Extract the [X, Y] coordinate from the center of the cell holding the provided text.  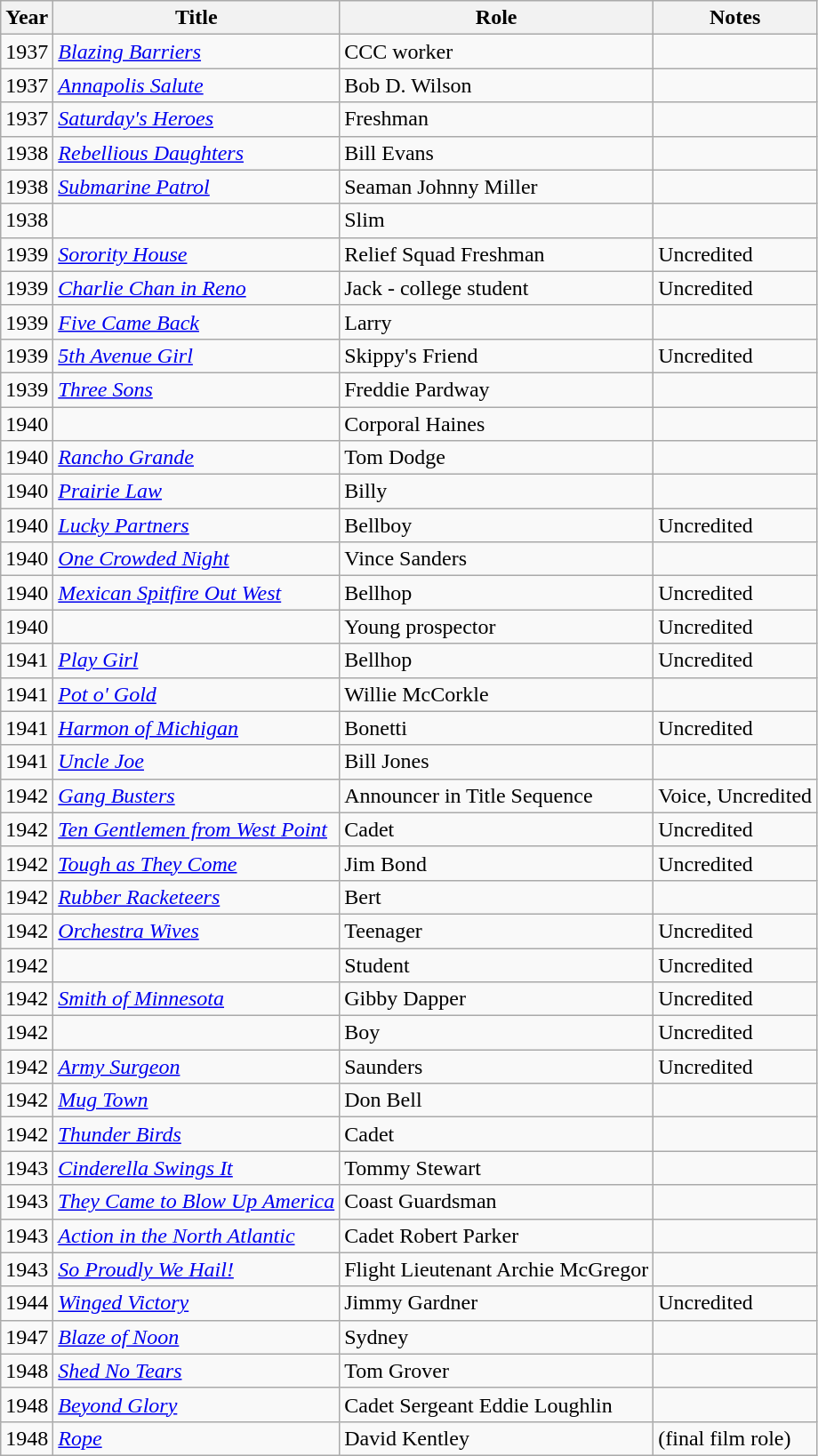
CCC worker [496, 52]
Bill Evans [496, 153]
Bonetti [496, 728]
So Proudly We Hail! [196, 1269]
Bellboy [496, 525]
Bert [496, 897]
Announcer in Title Sequence [496, 796]
Skippy's Friend [496, 356]
Jimmy Gardner [496, 1303]
Saturday's Heroes [196, 119]
Jim Bond [496, 863]
Lucky Partners [196, 525]
Willie McCorkle [496, 694]
Prairie Law [196, 492]
They Came to Blow Up America [196, 1202]
Tough as They Come [196, 863]
Cinderella Swings It [196, 1168]
Year [27, 18]
1944 [27, 1303]
Pot o' Gold [196, 694]
Billy [496, 492]
Thunder Birds [196, 1134]
Larry [496, 322]
Boy [496, 1033]
Action in the North Atlantic [196, 1236]
Harmon of Michigan [196, 728]
Student [496, 964]
Seaman Johnny Miller [496, 187]
One Crowded Night [196, 559]
Smith of Minnesota [196, 999]
Mug Town [196, 1100]
Rubber Racketeers [196, 897]
Winged Victory [196, 1303]
Submarine Patrol [196, 187]
Relief Squad Freshman [496, 254]
Tom Dodge [496, 458]
Coast Guardsman [496, 1202]
Sorority House [196, 254]
Teenager [496, 931]
Rebellious Daughters [196, 153]
Shed No Tears [196, 1371]
Five Came Back [196, 322]
Bob D. Wilson [496, 85]
Don Bell [496, 1100]
Ten Gentlemen from West Point [196, 829]
Flight Lieutenant Archie McGregor [496, 1269]
Cadet Sergeant Eddie Loughlin [496, 1404]
Mexican Spitfire Out West [196, 593]
Blazing Barriers [196, 52]
5th Avenue Girl [196, 356]
Title [196, 18]
Rancho Grande [196, 458]
Voice, Uncredited [735, 796]
Three Sons [196, 389]
Tommy Stewart [496, 1168]
Cadet Robert Parker [496, 1236]
Saunders [496, 1067]
Tom Grover [496, 1371]
Bill Jones [496, 762]
Blaze of Noon [196, 1337]
Annapolis Salute [196, 85]
Freshman [496, 119]
Orchestra Wives [196, 931]
Notes [735, 18]
Slim [496, 220]
Young prospector [496, 627]
Jack - college student [496, 288]
David Kentley [496, 1438]
Gibby Dapper [496, 999]
Beyond Glory [196, 1404]
Role [496, 18]
Play Girl [196, 660]
Charlie Chan in Reno [196, 288]
Corporal Haines [496, 424]
Rope [196, 1438]
Army Surgeon [196, 1067]
(final film role) [735, 1438]
Sydney [496, 1337]
Uncle Joe [196, 762]
1947 [27, 1337]
Vince Sanders [496, 559]
Freddie Pardway [496, 389]
Gang Busters [196, 796]
